Output the [X, Y] coordinate of the center of the cell containing the given text.  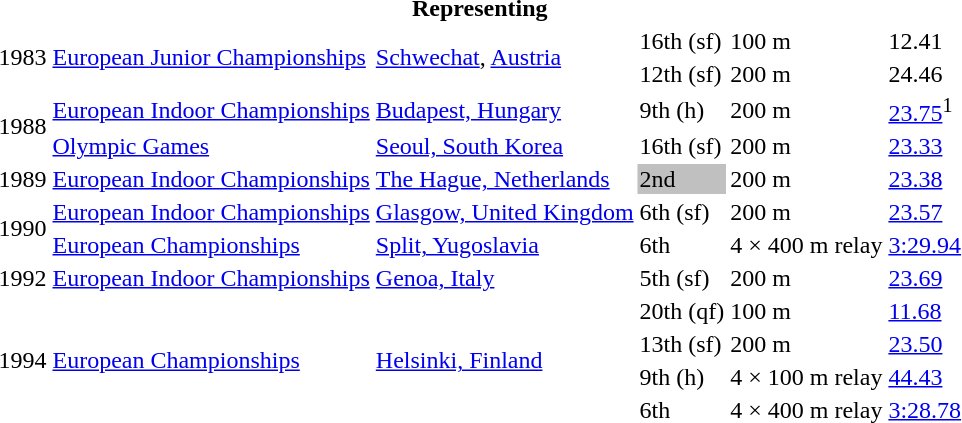
Budapest, Hungary [504, 110]
Genoa, Italy [504, 278]
Seoul, South Korea [504, 146]
Split, Yugoslavia [504, 245]
6th (sf) [682, 212]
12th (sf) [682, 74]
Schwechat, Austria [504, 58]
European Junior Championships [211, 58]
Glasgow, United Kingdom [504, 212]
6th [682, 245]
4 × 100 m relay [806, 377]
European Championships [211, 245]
5th (sf) [682, 278]
4 × 400 m relay [806, 245]
13th (sf) [682, 344]
The Hague, Netherlands [504, 179]
20th (qf) [682, 311]
Olympic Games [211, 146]
2nd [682, 179]
